Search for the cell housing the specified text and yield its [x, y] center coordinate. 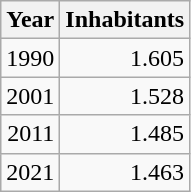
1.463 [125, 172]
Inhabitants [125, 20]
1.485 [125, 134]
1.605 [125, 58]
2001 [30, 96]
1.528 [125, 96]
2011 [30, 134]
1990 [30, 58]
Year [30, 20]
2021 [30, 172]
